For the text-containing cell, return its midpoint in [x, y] coordinate format. 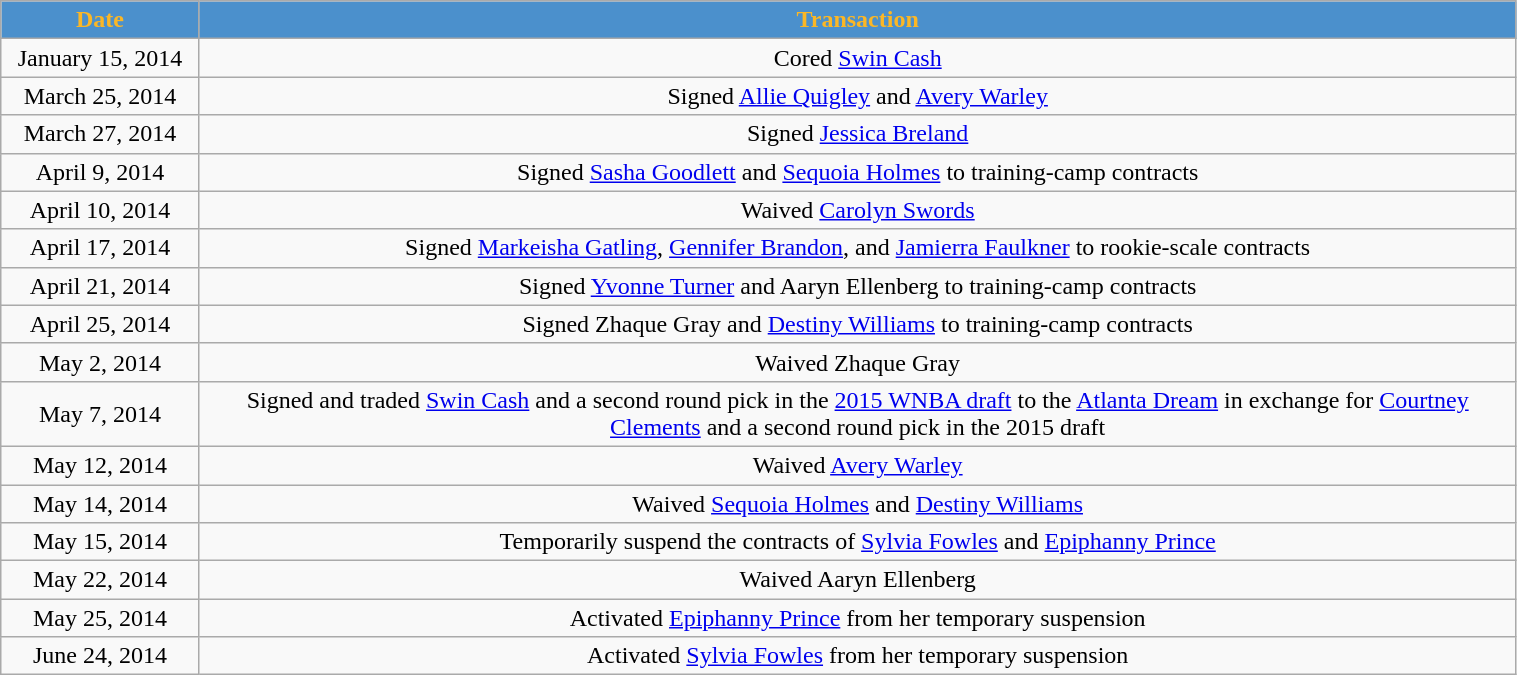
Waived Sequoia Holmes and Destiny Williams [858, 503]
June 24, 2014 [100, 656]
April 21, 2014 [100, 286]
May 12, 2014 [100, 465]
May 2, 2014 [100, 362]
Date [100, 20]
Waived Carolyn Swords [858, 210]
April 9, 2014 [100, 172]
May 15, 2014 [100, 542]
May 22, 2014 [100, 580]
January 15, 2014 [100, 58]
May 25, 2014 [100, 618]
Signed Sasha Goodlett and Sequoia Holmes to training-camp contracts [858, 172]
March 27, 2014 [100, 134]
Waived Avery Warley [858, 465]
Activated Sylvia Fowles from her temporary suspension [858, 656]
Transaction [858, 20]
Signed Jessica Breland [858, 134]
April 17, 2014 [100, 248]
Cored Swin Cash [858, 58]
May 14, 2014 [100, 503]
Temporarily suspend the contracts of Sylvia Fowles and Epiphanny Prince [858, 542]
March 25, 2014 [100, 96]
Waived Zhaque Gray [858, 362]
April 10, 2014 [100, 210]
May 7, 2014 [100, 414]
Signed Yvonne Turner and Aaryn Ellenberg to training-camp contracts [858, 286]
Waived Aaryn Ellenberg [858, 580]
Signed Zhaque Gray and Destiny Williams to training-camp contracts [858, 324]
Signed Allie Quigley and Avery Warley [858, 96]
Activated Epiphanny Prince from her temporary suspension [858, 618]
Signed Markeisha Gatling, Gennifer Brandon, and Jamierra Faulkner to rookie-scale contracts [858, 248]
April 25, 2014 [100, 324]
